Determine the [x, y] coordinate at the center of the cell enclosing the given text.  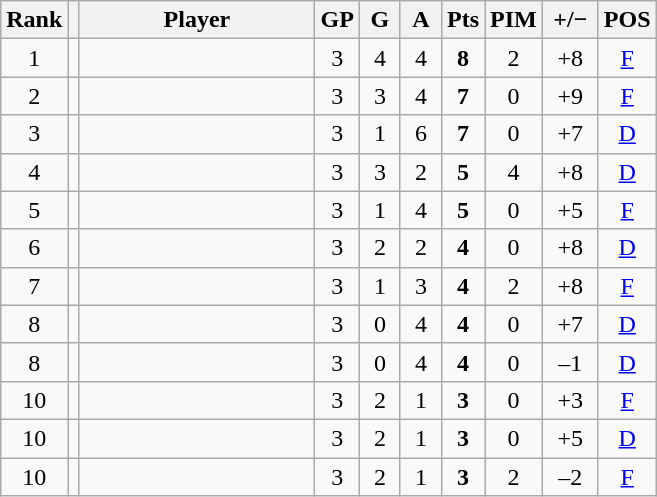
+/− [570, 20]
G [380, 20]
GP [337, 20]
PIM [514, 20]
+9 [570, 96]
+3 [570, 400]
POS [627, 20]
–2 [570, 477]
–1 [570, 362]
A [420, 20]
Player [197, 20]
Rank [34, 20]
Pts [462, 20]
